Locate the cell with the specified text and output its (x, y) center coordinate. 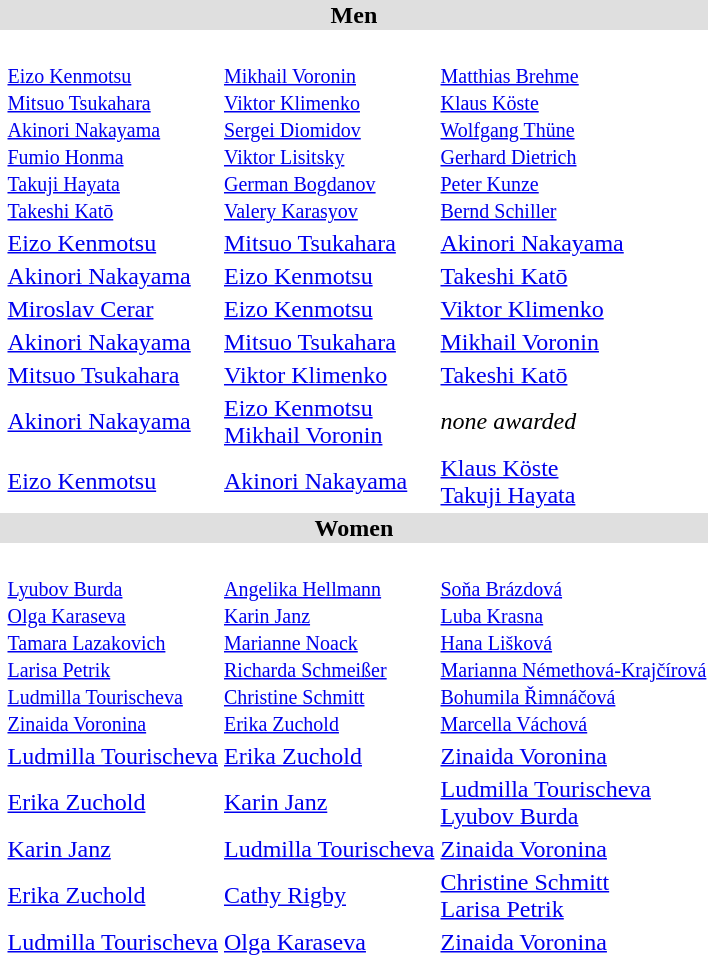
Eizo Kenmotsu Mikhail Voronin (328, 422)
Mikhail VoroninViktor KlimenkoSergei DiomidovViktor LisitskyGerman BogdanovValery Karasyov (328, 129)
Matthias BrehmeKlaus KösteWolfgang ThüneGerhard DietrichPeter KunzeBernd Schiller (574, 129)
Eizo KenmotsuMitsuo TsukaharaAkinori NakayamaFumio HonmaTakuji HayataTakeshi Katō (112, 129)
none awarded (574, 422)
Soňa BrázdováLuba KrasnaHana LiškováMarianna Némethová-KrajčírováBohumila ŘimnáčováMarcella Váchová (574, 642)
Miroslav Cerar (112, 309)
Cathy Rigby (328, 896)
Men (354, 15)
Angelika HellmannKarin JanzMarianne NoackRicharda SchmeißerChristine SchmittErika Zuchold (328, 642)
Lyubov BurdaOlga KarasevaTamara LazakovichLarisa PetrikLudmilla TourischevaZinaida Voronina (112, 642)
Klaus Köste Takuji Hayata (574, 482)
Christine Schmitt Larisa Petrik (574, 896)
Mikhail Voronin (574, 342)
Ludmilla Tourischeva Lyubov Burda (574, 802)
Women (354, 528)
